Capture the cell that displays the provided text and extract its (X, Y) central coordinate. 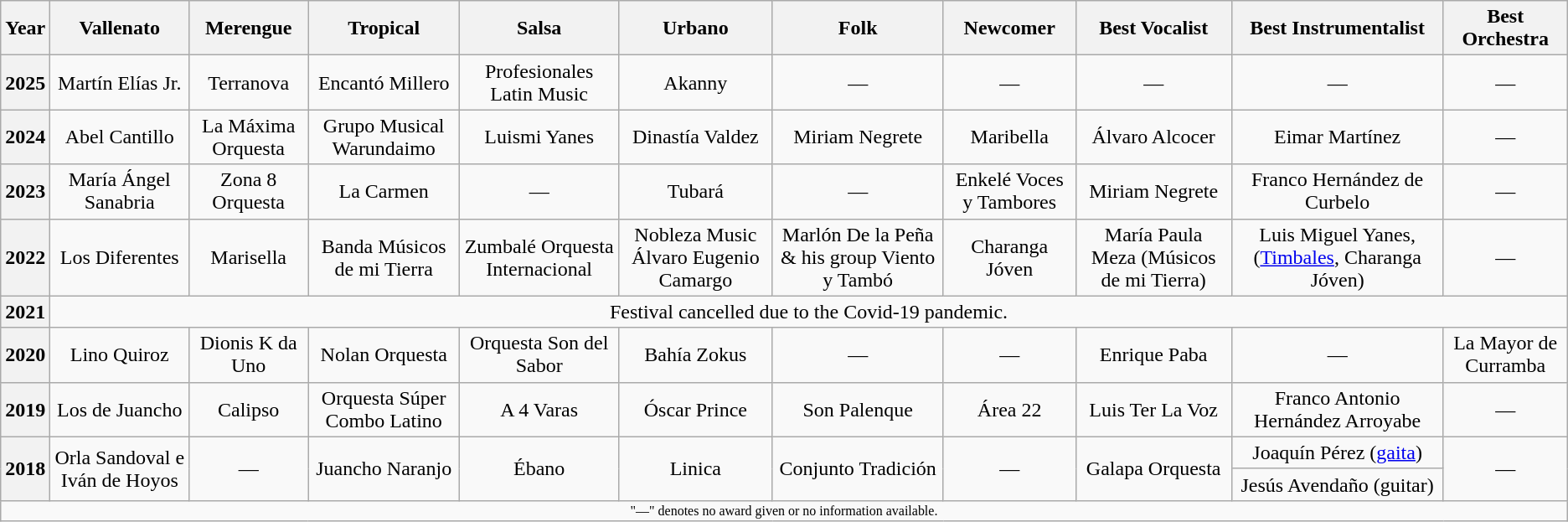
Orla Sandoval e Iván de Hoyos (120, 468)
2019 (25, 409)
"—" denotes no award given or no information available. (784, 510)
Óscar Prince (695, 409)
Luismi Yanes (539, 137)
Dionis K da Uno (249, 355)
Maribella (1009, 137)
Best Orchestra (1505, 28)
2020 (25, 355)
Salsa (539, 28)
Encantó Millero (384, 82)
Dinastía Valdez (695, 137)
Juancho Naranjo (384, 468)
Conjunto Tradición (858, 468)
2023 (25, 191)
Ébano (539, 468)
Profesionales Latin Music (539, 82)
Best Vocalist (1153, 28)
Newcomer (1009, 28)
Zona 8 Orquesta (249, 191)
Calipso (249, 409)
Festival cancelled due to the Covid-19 pandemic. (809, 312)
Franco Antonio Hernández Arroyabe (1337, 409)
Luis Ter La Voz (1153, 409)
Joaquín Pérez (gaita) (1337, 452)
Year (25, 28)
Urbano (695, 28)
Grupo Musical Warundaimo (384, 137)
Vallenato (120, 28)
Marlón De la Peña & his group Viento y Tambó (858, 257)
Charanga Jóven (1009, 257)
2021 (25, 312)
La Mayor de Curramba (1505, 355)
2024 (25, 137)
La Máxima Orquesta (249, 137)
Área 22 (1009, 409)
Son Palenque (858, 409)
Nolan Orquesta (384, 355)
Lino Quiroz (120, 355)
Luis Miguel Yanes, (Timbales, Charanga Jóven) (1337, 257)
Álvaro Alcocer (1153, 137)
Akanny (695, 82)
Best Instrumentalist (1337, 28)
A 4 Varas (539, 409)
Bahía Zokus (695, 355)
Linica (695, 468)
Abel Cantillo (120, 137)
La Carmen (384, 191)
Martín Elías Jr. (120, 82)
Enkelé Voces y Tambores (1009, 191)
Marisella (249, 257)
Eimar Martínez (1337, 137)
Orquesta Son del Sabor (539, 355)
2018 (25, 468)
2022 (25, 257)
Los Diferentes (120, 257)
Tubará (695, 191)
2025 (25, 82)
Enrique Paba (1153, 355)
María Ángel Sanabria (120, 191)
Orquesta Súper Combo Latino (384, 409)
Zumbalé Orquesta Internacional (539, 257)
Banda Músicos de mi Tierra (384, 257)
Franco Hernández de Curbelo (1337, 191)
Tropical (384, 28)
María Paula Meza (Músicos de mi Tierra) (1153, 257)
Galapa Orquesta (1153, 468)
Los de Juancho (120, 409)
Merengue (249, 28)
Folk (858, 28)
Nobleza Music Álvaro Eugenio Camargo (695, 257)
Jesús Avendaño (guitar) (1337, 484)
Terranova (249, 82)
